Return the [x, y] coordinate for the center point of the cell that contains the specified text.  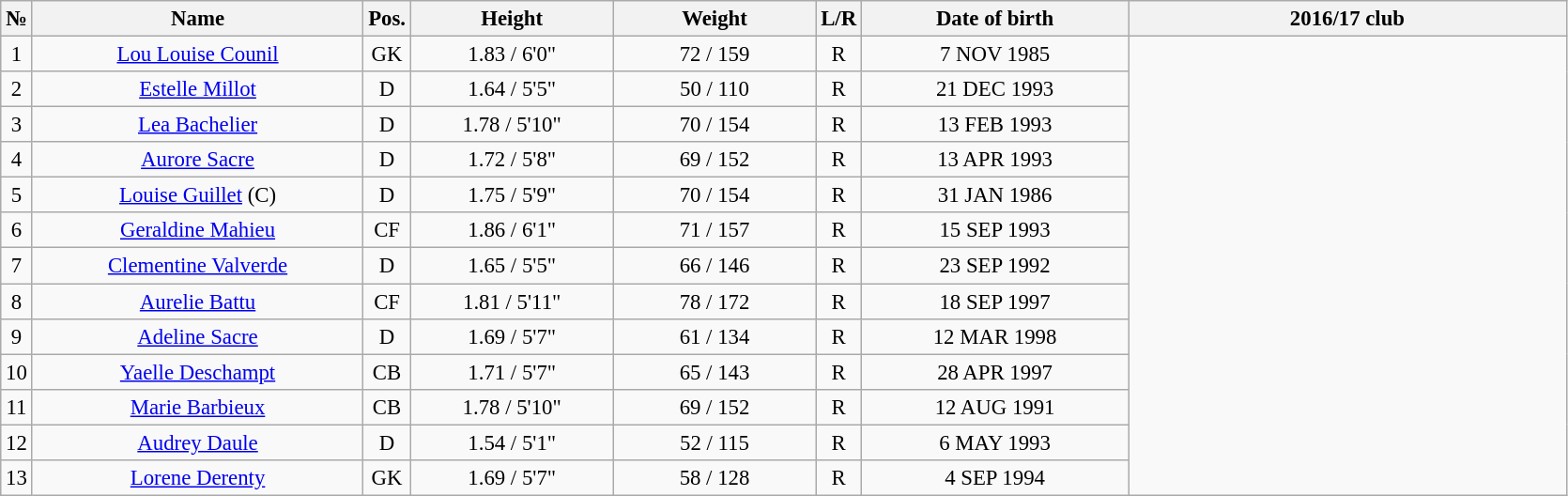
7 [17, 266]
71 / 157 [715, 230]
72 / 159 [715, 54]
66 / 146 [715, 266]
65 / 143 [715, 372]
2 [17, 89]
21 DEC 1993 [994, 89]
12 AUG 1991 [994, 407]
Lorene Derenty [197, 478]
Pos. [387, 19]
2016/17 club [1348, 19]
13 FEB 1993 [994, 125]
Adeline Sacre [197, 336]
15 SEP 1993 [994, 230]
11 [17, 407]
1.86 / 6'1" [512, 230]
Aurore Sacre [197, 160]
1.81 / 5'11" [512, 302]
8 [17, 302]
58 / 128 [715, 478]
1 [17, 54]
50 / 110 [715, 89]
Estelle Millot [197, 89]
3 [17, 125]
Name [197, 19]
6 [17, 230]
61 / 134 [715, 336]
12 [17, 442]
Yaelle Deschampt [197, 372]
10 [17, 372]
Height [512, 19]
1.64 / 5'5" [512, 89]
52 / 115 [715, 442]
4 [17, 160]
28 APR 1997 [994, 372]
Date of birth [994, 19]
12 MAR 1998 [994, 336]
6 MAY 1993 [994, 442]
23 SEP 1992 [994, 266]
Marie Barbieux [197, 407]
13 [17, 478]
13 APR 1993 [994, 160]
Lea Bachelier [197, 125]
4 SEP 1994 [994, 478]
78 / 172 [715, 302]
1.54 / 5'1" [512, 442]
5 [17, 195]
Lou Louise Counil [197, 54]
Audrey Daule [197, 442]
7 NOV 1985 [994, 54]
1.65 / 5'5" [512, 266]
Geraldine Mahieu [197, 230]
1.83 / 6'0" [512, 54]
9 [17, 336]
L/R [839, 19]
1.75 / 5'9" [512, 195]
1.72 / 5'8" [512, 160]
Louise Guillet (C) [197, 195]
18 SEP 1997 [994, 302]
1.71 / 5'7" [512, 372]
Clementine Valverde [197, 266]
Weight [715, 19]
№ [17, 19]
31 JAN 1986 [994, 195]
Aurelie Battu [197, 302]
